Return (X, Y) of the center of cell containing provided text 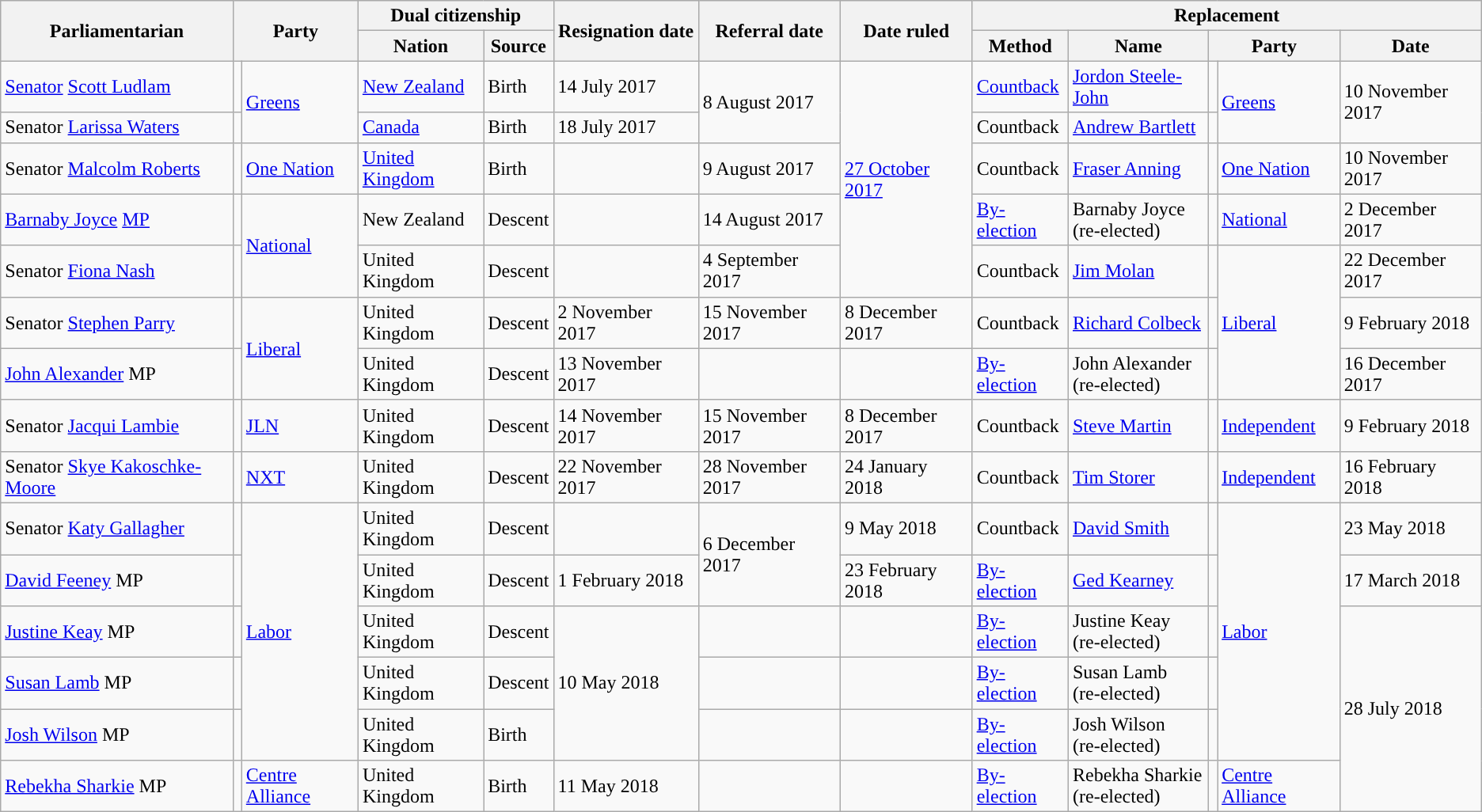
John Alexander(re-elected) (1138, 374)
Jordon Steele-John (1138, 87)
9 August 2017 (769, 168)
Referral date (769, 31)
Name (1138, 46)
Susan Lamb MP (117, 684)
David Feeney MP (117, 579)
4 September 2017 (769, 271)
Senator Scott Ludlam (117, 87)
Method (1020, 46)
Source (519, 46)
Richard Colbeck (1138, 323)
23 May 2018 (1411, 529)
16 February 2018 (1411, 476)
14 July 2017 (625, 87)
14 November 2017 (625, 426)
2 December 2017 (1411, 220)
2 November 2017 (625, 323)
Susan Lamb(re-elected) (1138, 684)
Replacement (1227, 16)
18 July 2017 (625, 127)
24 January 2018 (906, 476)
Senator Skye Kakoschke-Moore (117, 476)
10 May 2018 (625, 684)
JLN (299, 426)
9 May 2018 (906, 529)
11 May 2018 (625, 787)
NXT (299, 476)
Justine Keay(re-elected) (1138, 632)
Senator Katy Gallagher (117, 529)
Dual citizenship (456, 16)
Nation (420, 46)
Rebekha Sharkie(re-elected) (1138, 787)
22 November 2017 (625, 476)
6 December 2017 (769, 554)
Andrew Bartlett (1138, 127)
Ged Kearney (1138, 579)
Rebekha Sharkie MP (117, 787)
28 November 2017 (769, 476)
14 August 2017 (769, 220)
28 July 2018 (1411, 709)
Steve Martin (1138, 426)
Josh Wilson MP (117, 734)
Resignation date (625, 31)
David Smith (1138, 529)
Barnaby Joyce(re-elected) (1138, 220)
Jim Molan (1138, 271)
27 October 2017 (906, 179)
16 December 2017 (1411, 374)
Tim Storer (1138, 476)
Josh Wilson(re-elected) (1138, 734)
Fraser Anning (1138, 168)
Senator Malcolm Roberts (117, 168)
8 August 2017 (769, 101)
Date (1411, 46)
17 March 2018 (1411, 579)
Date ruled (906, 31)
Justine Keay MP (117, 632)
22 December 2017 (1411, 271)
Barnaby Joyce MP (117, 220)
1 February 2018 (625, 579)
Canada (420, 127)
23 February 2018 (906, 579)
Senator Fiona Nash (117, 271)
Senator Jacqui Lambie (117, 426)
Senator Stephen Parry (117, 323)
Senator Larissa Waters (117, 127)
13 November 2017 (625, 374)
Parliamentarian (117, 31)
John Alexander MP (117, 374)
